Extract the (x, y) coordinate from the center of the cell holding the provided text.  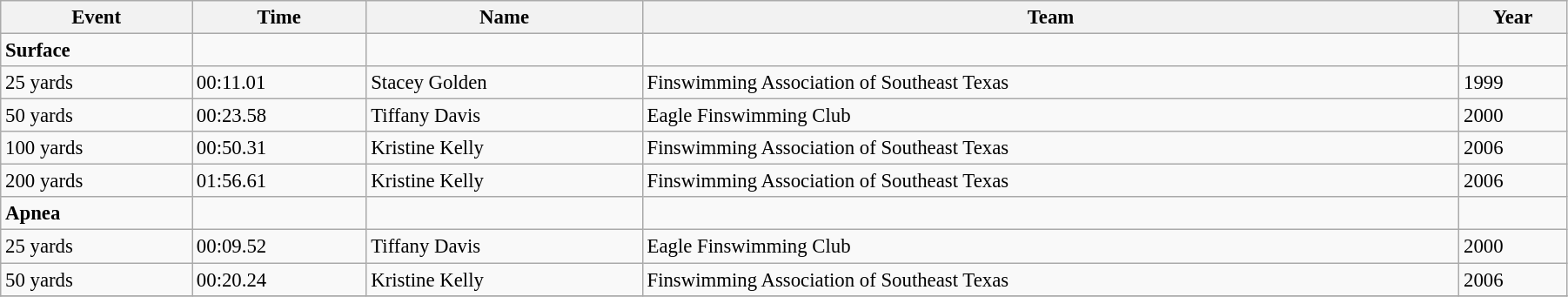
00:20.24 (279, 280)
1999 (1513, 83)
Name (505, 17)
200 yards (97, 181)
01:56.61 (279, 181)
00:50.31 (279, 148)
Surface (97, 51)
Stacey Golden (505, 83)
Event (97, 17)
100 yards (97, 148)
Apnea (97, 213)
Team (1051, 17)
00:09.52 (279, 246)
Time (279, 17)
00:11.01 (279, 83)
00:23.58 (279, 116)
Year (1513, 17)
